Provide the (x, y) coordinate of the cell's center where the given text is located.  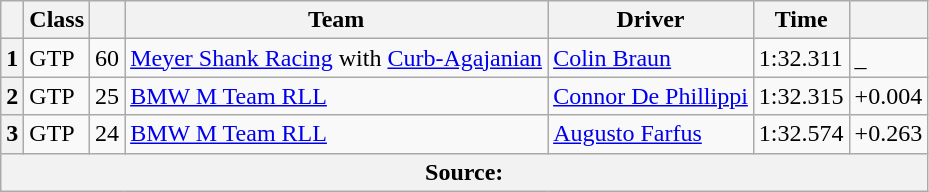
1:32.311 (801, 58)
Team (336, 20)
_ (888, 58)
Colin Braun (651, 58)
1 (12, 58)
25 (108, 96)
Augusto Farfus (651, 134)
+0.263 (888, 134)
Connor De Phillippi (651, 96)
1:32.574 (801, 134)
+0.004 (888, 96)
Class (57, 20)
Driver (651, 20)
2 (12, 96)
24 (108, 134)
3 (12, 134)
60 (108, 58)
1:32.315 (801, 96)
Source: (464, 172)
Meyer Shank Racing with Curb-Agajanian (336, 58)
Time (801, 20)
